For the text-containing cell, return its midpoint in (x, y) coordinate format. 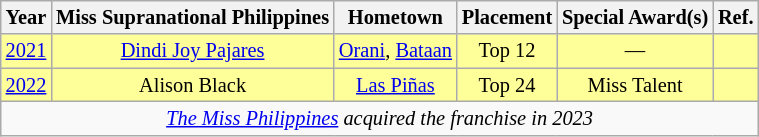
Las Piñas (396, 85)
2021 (26, 51)
Dindi Joy Pajares (192, 51)
Top 12 (507, 51)
Year (26, 17)
2022 (26, 85)
— (635, 51)
Special Award(s) (635, 17)
Ref. (736, 17)
Alison Black (192, 85)
The Miss Philippines acquired the franchise in 2023 (380, 118)
Hometown (396, 17)
Top 24 (507, 85)
Miss Talent (635, 85)
Placement (507, 17)
Orani, Bataan (396, 51)
Miss Supranational Philippines (192, 17)
